Output the [x, y] coordinate of the center of the cell containing the given text.  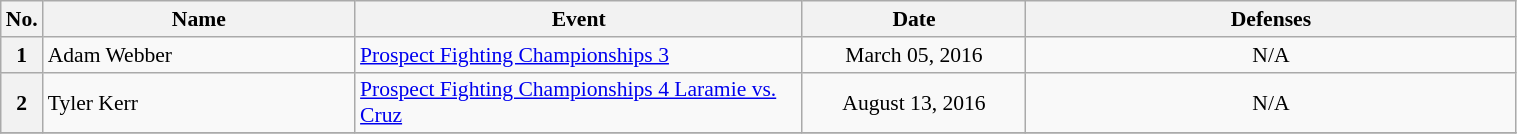
Prospect Fighting Championships 3 [578, 55]
Name [199, 19]
Adam Webber [199, 55]
March 05, 2016 [914, 55]
Date [914, 19]
Tyler Kerr [199, 102]
2 [22, 102]
Prospect Fighting Championships 4 Laramie vs. Cruz [578, 102]
August 13, 2016 [914, 102]
No. [22, 19]
1 [22, 55]
Defenses [1271, 19]
Event [578, 19]
